Scan for the cell matching the given text and deliver its (x, y) coordinate at center. 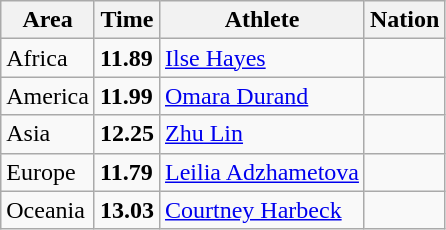
Omara Durand (262, 96)
Africa (48, 58)
Zhu Lin (262, 134)
Europe (48, 172)
Oceania (48, 210)
Ilse Hayes (262, 58)
America (48, 96)
11.89 (126, 58)
Athlete (262, 20)
13.03 (126, 210)
Area (48, 20)
11.99 (126, 96)
12.25 (126, 134)
Courtney Harbeck (262, 210)
Leilia Adzhametova (262, 172)
Time (126, 20)
Nation (404, 20)
11.79 (126, 172)
Asia (48, 134)
